For the text-containing cell, return its midpoint in [X, Y] coordinate format. 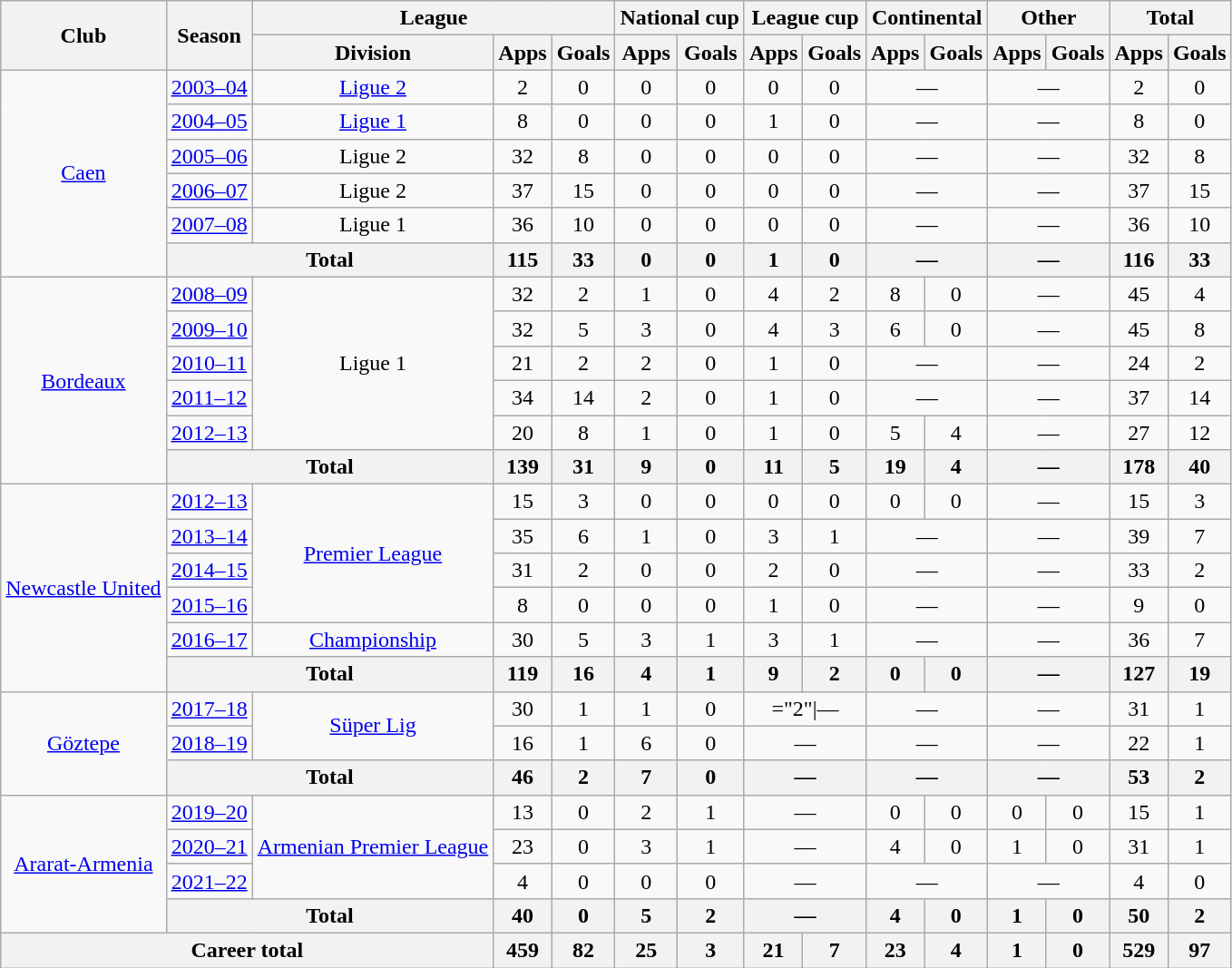
Other [1049, 18]
2005–06 [209, 156]
National cup [680, 18]
82 [583, 950]
Caen [83, 173]
Bordeaux [83, 380]
2014–15 [209, 571]
50 [1139, 915]
Season [209, 35]
97 [1199, 950]
Göztepe [83, 743]
2009–10 [209, 328]
="2"|— [805, 709]
League [434, 18]
League cup [805, 18]
25 [646, 950]
127 [1139, 674]
Newcastle United [83, 588]
Championship [373, 640]
2011–12 [209, 397]
24 [1139, 363]
53 [1139, 777]
2006–07 [209, 191]
12 [1199, 433]
2015–16 [209, 605]
Division [373, 53]
35 [523, 536]
2008–09 [209, 294]
20 [523, 433]
2003–04 [209, 87]
529 [1139, 950]
2017–18 [209, 709]
13 [523, 812]
139 [523, 467]
Premier League [373, 553]
2010–11 [209, 363]
2019–20 [209, 812]
11 [773, 467]
34 [523, 397]
Ararat-Armenia [83, 864]
Career total [247, 950]
115 [523, 259]
2004–05 [209, 122]
27 [1139, 433]
178 [1139, 467]
Continental [927, 18]
116 [1139, 259]
2016–17 [209, 640]
2013–14 [209, 536]
459 [523, 950]
2007–08 [209, 225]
2020–21 [209, 846]
Armenian Premier League [373, 846]
22 [1139, 743]
2021–22 [209, 881]
Club [83, 35]
Süper Lig [373, 726]
46 [523, 777]
39 [1139, 536]
119 [523, 674]
2018–19 [209, 743]
